Return [x, y] of the center of cell containing provided text 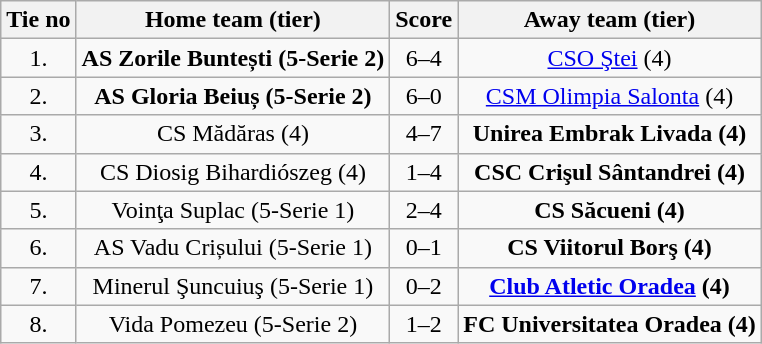
CS Mădăras (4) [233, 134]
AS Zorile Buntești (5-Serie 2) [233, 58]
Score [424, 20]
2. [38, 96]
AS Gloria Beiuș (5-Serie 2) [233, 96]
CSC Crişul Sântandrei (4) [610, 172]
FC Universitatea Oradea (4) [610, 324]
CSO Ştei (4) [610, 58]
0–2 [424, 286]
1–4 [424, 172]
0–1 [424, 248]
Home team (tier) [233, 20]
7. [38, 286]
CS Viitorul Borş (4) [610, 248]
Voinţa Suplac (5-Serie 1) [233, 210]
Tie no [38, 20]
1–2 [424, 324]
CS Săcueni (4) [610, 210]
5. [38, 210]
Minerul Şuncuiuş (5-Serie 1) [233, 286]
6–4 [424, 58]
6–0 [424, 96]
Unirea Embrak Livada (4) [610, 134]
4. [38, 172]
Away team (tier) [610, 20]
3. [38, 134]
CSM Olimpia Salonta (4) [610, 96]
1. [38, 58]
AS Vadu Crișului (5-Serie 1) [233, 248]
6. [38, 248]
2–4 [424, 210]
8. [38, 324]
4–7 [424, 134]
CS Diosig Bihardiószeg (4) [233, 172]
Club Atletic Oradea (4) [610, 286]
Vida Pomezeu (5-Serie 2) [233, 324]
